Detect which cell encompasses the target text, then output its [X, Y] center coordinate. 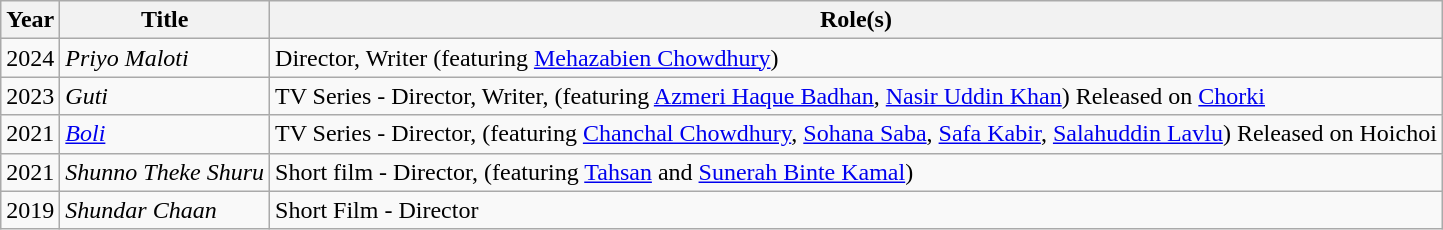
2023 [30, 96]
Shundar Chaan [165, 210]
2019 [30, 210]
Director, Writer (featuring Mehazabien Chowdhury) [856, 58]
Year [30, 20]
Priyo Maloti [165, 58]
Role(s) [856, 20]
Guti [165, 96]
Shunno Theke Shuru [165, 172]
TV Series - Director, (featuring Chanchal Chowdhury, Sohana Saba, Safa Kabir, Salahuddin Lavlu) Released on Hoichoi [856, 134]
Short Film - Director [856, 210]
2024 [30, 58]
Short film - Director, (featuring Tahsan and Sunerah Binte Kamal) [856, 172]
TV Series - Director, Writer, (featuring Azmeri Haque Badhan, Nasir Uddin Khan) Released on Chorki [856, 96]
Title [165, 20]
Boli [165, 134]
